Identify which cell holds the provided text, then report its (x, y) central coordinate. 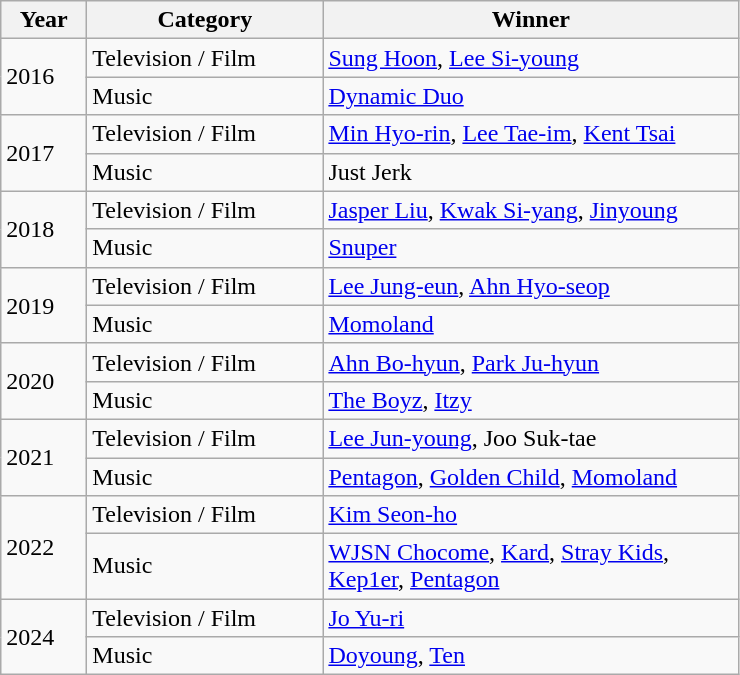
Lee Jung-eun, Ahn Hyo-seop (531, 286)
2019 (44, 305)
Lee Jun-young, Joo Suk-tae (531, 438)
Category (205, 20)
Dynamic Duo (531, 96)
2020 (44, 381)
Snuper (531, 248)
Min Hyo-rin, Lee Tae-im, Kent Tsai (531, 134)
Jasper Liu, Kwak Si-yang, Jinyoung (531, 210)
Doyoung, Ten (531, 656)
Jo Yu-ri (531, 618)
Kim Seon-ho (531, 515)
2021 (44, 457)
Year (44, 20)
Ahn Bo-hyun, Park Ju-hyun (531, 362)
2018 (44, 229)
2016 (44, 77)
The Boyz, Itzy (531, 400)
2024 (44, 637)
2022 (44, 548)
2017 (44, 153)
Pentagon, Golden Child, Momoland (531, 477)
WJSN Chocome, Kard, Stray Kids, Kep1er, Pentagon (531, 566)
Momoland (531, 324)
Just Jerk (531, 172)
Winner (531, 20)
Sung Hoon, Lee Si-young (531, 58)
